Return the (X, Y) coordinate for the center point of the cell that contains the specified text.  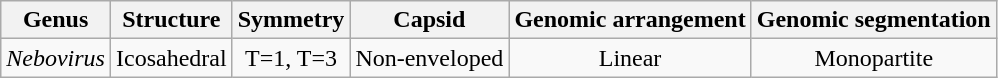
Structure (171, 20)
Linear (630, 58)
Non-enveloped (430, 58)
Genomic segmentation (874, 20)
Monopartite (874, 58)
T=1, T=3 (291, 58)
Icosahedral (171, 58)
Nebovirus (56, 58)
Symmetry (291, 20)
Genus (56, 20)
Genomic arrangement (630, 20)
Capsid (430, 20)
